Scan for the cell matching the given text and deliver its [x, y] coordinate at center. 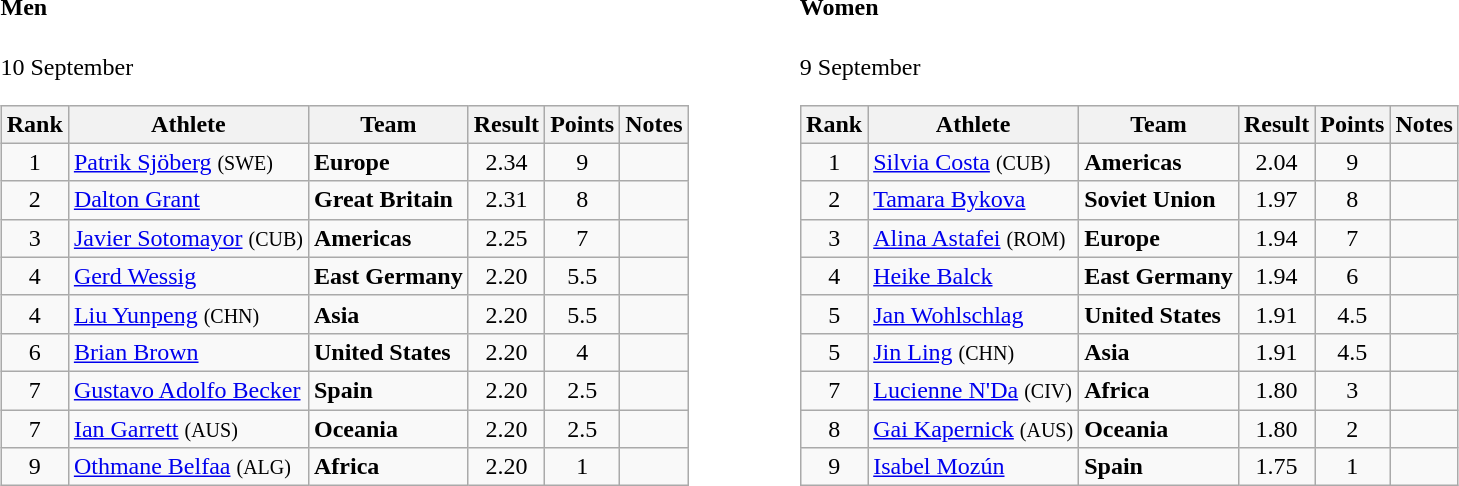
Dalton Grant [188, 200]
Lucienne N'Da (CIV) [974, 390]
Jan Wohlschlag [974, 314]
2.25 [506, 238]
Javier Sotomayor (CUB) [188, 238]
2.04 [1276, 162]
Ian Garrett (AUS) [188, 429]
Liu Yunpeng (CHN) [188, 314]
Great Britain [388, 200]
2.31 [506, 200]
1.97 [1276, 200]
Soviet Union [1159, 200]
Tamara Bykova [974, 200]
Othmane Belfaa (ALG) [188, 467]
Jin Ling (CHN) [974, 352]
Isabel Mozún [974, 467]
Gai Kapernick (AUS) [974, 429]
Silvia Costa (CUB) [974, 162]
Gustavo Adolfo Becker [188, 390]
Heike Balck [974, 276]
2.34 [506, 162]
Patrik Sjöberg (SWE) [188, 162]
Brian Brown [188, 352]
Gerd Wessig [188, 276]
Alina Astafei (ROM) [974, 238]
1.75 [1276, 467]
